Detect which cell encompasses the target text, then output its [x, y] center coordinate. 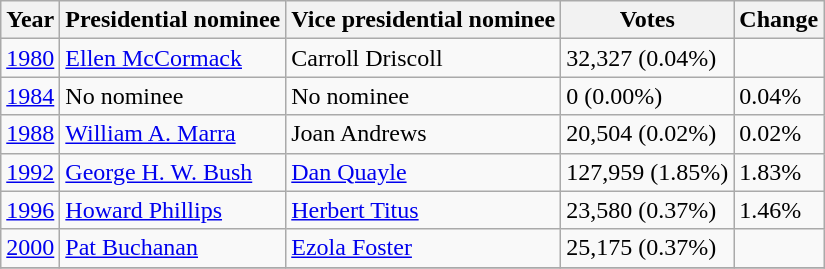
Herbert Titus [424, 210]
0.02% [779, 134]
Joan Andrews [424, 134]
Change [779, 20]
Vice presidential nominee [424, 20]
Presidential nominee [173, 20]
25,175 (0.37%) [648, 248]
127,959 (1.85%) [648, 172]
1996 [30, 210]
32,327 (0.04%) [648, 58]
23,580 (0.37%) [648, 210]
0.04% [779, 96]
20,504 (0.02%) [648, 134]
1992 [30, 172]
William A. Marra [173, 134]
1980 [30, 58]
0 (0.00%) [648, 96]
1984 [30, 96]
Dan Quayle [424, 172]
Year [30, 20]
Ellen McCormack [173, 58]
Votes [648, 20]
2000 [30, 248]
1988 [30, 134]
George H. W. Bush [173, 172]
1.83% [779, 172]
Ezola Foster [424, 248]
Howard Phillips [173, 210]
Carroll Driscoll [424, 58]
1.46% [779, 210]
Pat Buchanan [173, 248]
